Return [X, Y] of the center of cell containing provided text 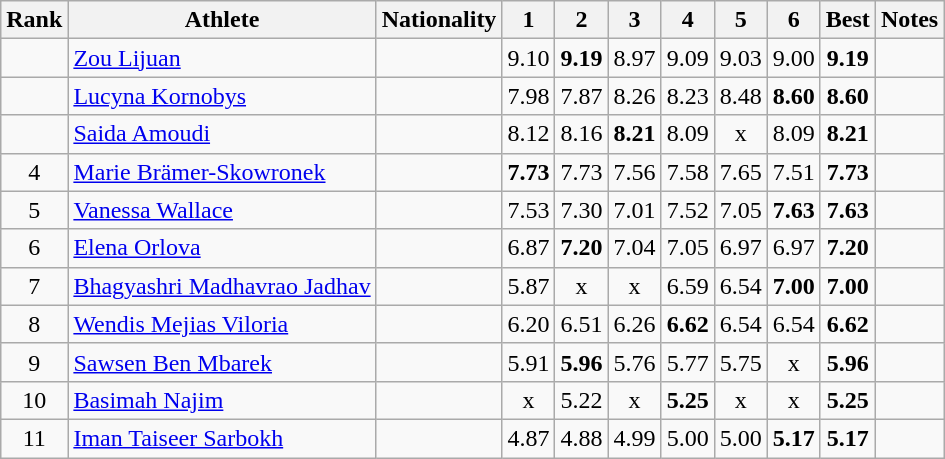
7 [34, 286]
6.87 [528, 248]
8.48 [740, 96]
4.88 [582, 438]
9.10 [528, 58]
7.52 [688, 210]
7.65 [740, 172]
9.09 [688, 58]
6.26 [634, 324]
5.75 [740, 362]
7.01 [634, 210]
8.97 [634, 58]
7.56 [634, 172]
9.00 [794, 58]
Elena Orlova [222, 248]
5.76 [634, 362]
Sawsen Ben Mbarek [222, 362]
4.99 [634, 438]
Notes [909, 20]
1 [528, 20]
7.98 [528, 96]
8.23 [688, 96]
Zou Lijuan [222, 58]
Iman Taiseer Sarbokh [222, 438]
6.51 [582, 324]
Vanessa Wallace [222, 210]
4.87 [528, 438]
5.77 [688, 362]
5.87 [528, 286]
7.04 [634, 248]
Wendis Mejias Viloria [222, 324]
8.12 [528, 134]
7.51 [794, 172]
Saida Amoudi [222, 134]
8 [34, 324]
Basimah Najim [222, 400]
Rank [34, 20]
Lucyna Kornobys [222, 96]
Nationality [439, 20]
9 [34, 362]
Best [848, 20]
5.91 [528, 362]
7.87 [582, 96]
2 [582, 20]
7.58 [688, 172]
9.03 [740, 58]
Bhagyashri Madhavrao Jadhav [222, 286]
11 [34, 438]
8.26 [634, 96]
8.16 [582, 134]
Athlete [222, 20]
6.20 [528, 324]
6.59 [688, 286]
3 [634, 20]
7.30 [582, 210]
7.53 [528, 210]
Marie Brämer-Skowronek [222, 172]
5.22 [582, 400]
10 [34, 400]
